Return the [X, Y] coordinate for the center point of the cell that contains the specified text.  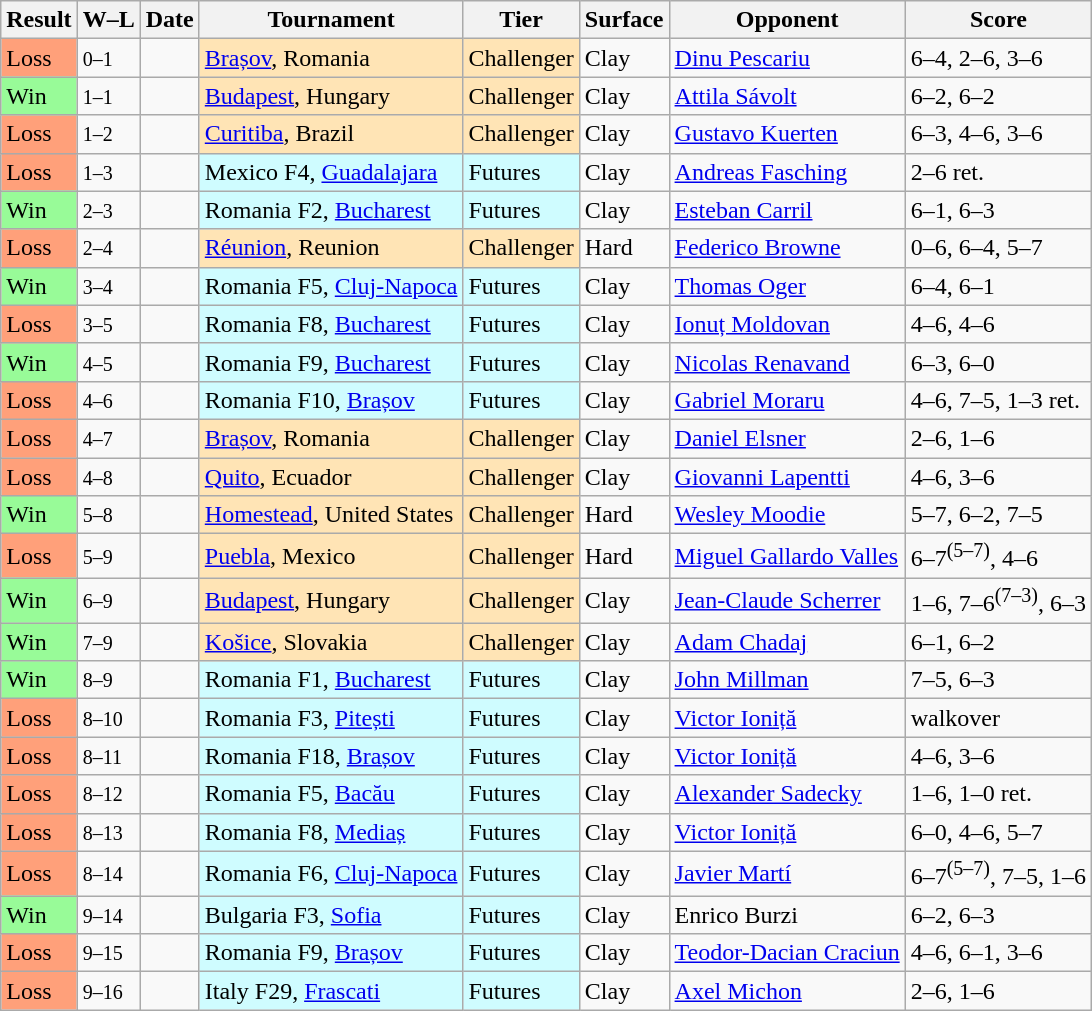
8–10 [108, 718]
Federico Browne [787, 248]
5–7, 6–2, 7–5 [998, 515]
Réunion, Reunion [331, 248]
John Millman [787, 680]
2–3 [108, 210]
Quito, Ecuador [331, 477]
6–7(5–7), 4–6 [998, 556]
Romania F1, Bucharest [331, 680]
6–7(5–7), 7–5, 1–6 [998, 874]
Enrico Burzi [787, 915]
Romania F5, Bacău [331, 794]
Romania F5, Cluj-Napoca [331, 286]
Wesley Moodie [787, 515]
6–4, 6–1 [998, 286]
2–6 ret. [998, 172]
Javier Martí [787, 874]
W–L [108, 20]
9–16 [108, 991]
Romania F9, Brașov [331, 953]
Date [170, 20]
4–6, 7–5, 1–3 ret. [998, 400]
Teodor-Dacian Craciun [787, 953]
4–6, 6–1, 3–6 [998, 953]
6–3, 6–0 [998, 362]
9–14 [108, 915]
2–4 [108, 248]
Ionuț Moldovan [787, 324]
Romania F9, Bucharest [331, 362]
Košice, Slovakia [331, 642]
7–5, 6–3 [998, 680]
6–1, 6–2 [998, 642]
4–5 [108, 362]
4–6 [108, 400]
Alexander Sadecky [787, 794]
Giovanni Lapentti [787, 477]
6–1, 6–3 [998, 210]
Italy F29, Frascati [331, 991]
Tier [521, 20]
Dinu Pescariu [787, 58]
Gabriel Moraru [787, 400]
4–6, 4–6 [998, 324]
Axel Michon [787, 991]
1–3 [108, 172]
4–7 [108, 438]
6–9 [108, 600]
1–6, 1–0 ret. [998, 794]
Adam Chadaj [787, 642]
Puebla, Mexico [331, 556]
Romania F6, Cluj-Napoca [331, 874]
Esteban Carril [787, 210]
Curitiba, Brazil [331, 134]
3–4 [108, 286]
6–3, 4–6, 3–6 [998, 134]
Nicolas Renavand [787, 362]
6–4, 2–6, 3–6 [998, 58]
6–2, 6–3 [998, 915]
6–0, 4–6, 5–7 [998, 832]
3–5 [108, 324]
Homestead, United States [331, 515]
0–6, 6–4, 5–7 [998, 248]
Jean-Claude Scherrer [787, 600]
7–9 [108, 642]
8–9 [108, 680]
Thomas Oger [787, 286]
Romania F10, Brașov [331, 400]
5–9 [108, 556]
Opponent [787, 20]
1–6, 7–6(7–3), 6–3 [998, 600]
Tournament [331, 20]
Attila Sávolt [787, 96]
1–1 [108, 96]
Daniel Elsner [787, 438]
Gustavo Kuerten [787, 134]
9–15 [108, 953]
1–2 [108, 134]
Romania F3, Pitești [331, 718]
Romania F18, Brașov [331, 756]
8–12 [108, 794]
8–11 [108, 756]
Score [998, 20]
walkover [998, 718]
0–1 [108, 58]
4–8 [108, 477]
6–2, 6–2 [998, 96]
5–8 [108, 515]
8–13 [108, 832]
Andreas Fasching [787, 172]
Romania F8, Mediaș [331, 832]
Romania F2, Bucharest [331, 210]
8–14 [108, 874]
Romania F8, Bucharest [331, 324]
Miguel Gallardo Valles [787, 556]
Surface [624, 20]
Result [39, 20]
Mexico F4, Guadalajara [331, 172]
Bulgaria F3, Sofia [331, 915]
